From the cell containing the given text, extract its center point as [X, Y] coordinate. 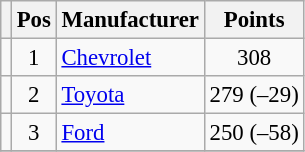
308 [254, 58]
Chevrolet [130, 58]
2 [34, 95]
250 (–58) [254, 133]
Points [254, 20]
1 [34, 58]
3 [34, 133]
Pos [34, 20]
Ford [130, 133]
Manufacturer [130, 20]
Toyota [130, 95]
279 (–29) [254, 95]
